Extract the [X, Y] coordinate from the center of the cell holding the provided text.  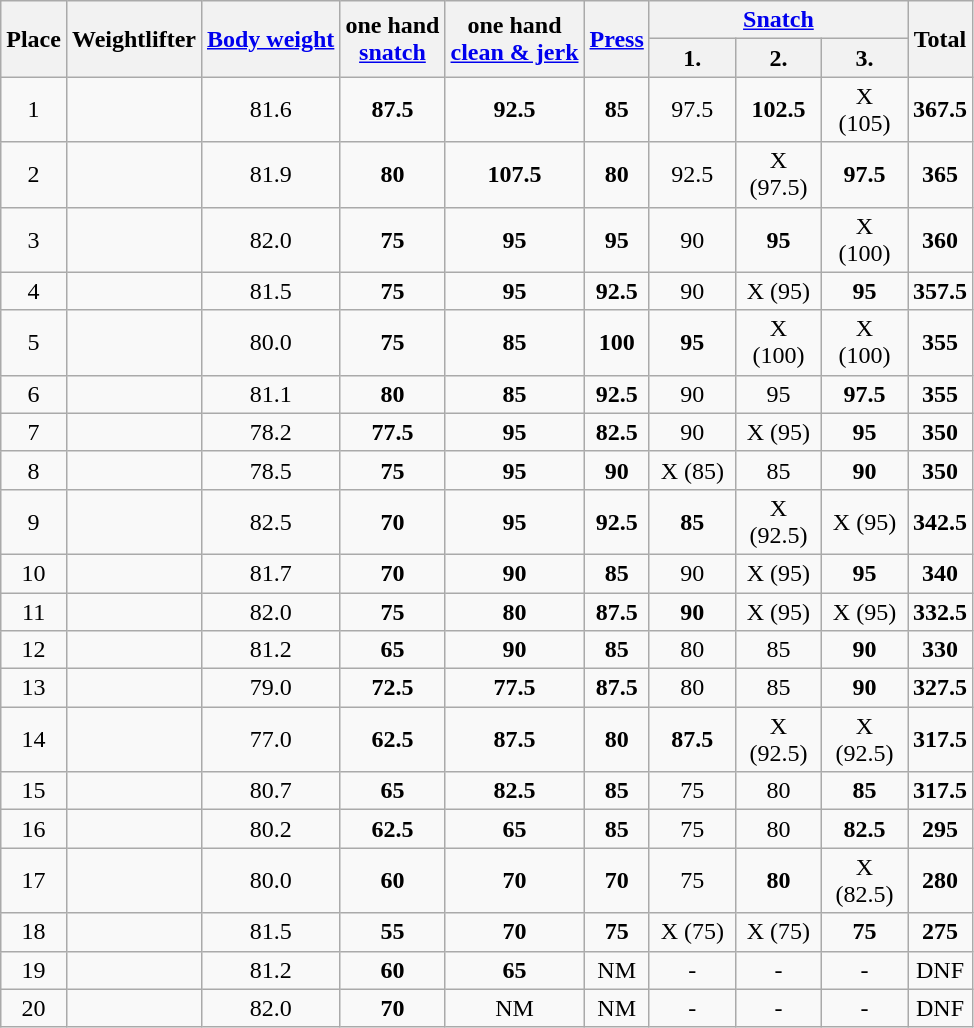
275 [940, 932]
100 [616, 342]
80.7 [270, 791]
2 [34, 174]
6 [34, 394]
367.5 [940, 110]
Weightlifter [134, 39]
77.0 [270, 740]
80.2 [270, 829]
81.7 [270, 573]
20 [34, 1008]
Place [34, 39]
327.5 [940, 688]
357.5 [940, 291]
8 [34, 470]
4 [34, 291]
Body weight [270, 39]
2. [778, 58]
330 [940, 650]
102.5 [778, 110]
X (82.5) [864, 880]
X (97.5) [778, 174]
19 [34, 970]
78.5 [270, 470]
81.9 [270, 174]
9 [34, 522]
X (105) [864, 110]
15 [34, 791]
3 [34, 240]
365 [940, 174]
12 [34, 650]
one handsnatch [392, 39]
360 [940, 240]
280 [940, 880]
295 [940, 829]
1. [692, 58]
55 [392, 932]
81.1 [270, 394]
342.5 [940, 522]
1 [34, 110]
81.6 [270, 110]
7 [34, 432]
340 [940, 573]
Total [940, 39]
13 [34, 688]
332.5 [940, 611]
3. [864, 58]
18 [34, 932]
17 [34, 880]
10 [34, 573]
X (85) [692, 470]
16 [34, 829]
one handclean & jerk [514, 39]
11 [34, 611]
78.2 [270, 432]
Press [616, 39]
72.5 [392, 688]
14 [34, 740]
107.5 [514, 174]
Snatch [778, 20]
79.0 [270, 688]
5 [34, 342]
